Capture the cell that displays the provided text and extract its [X, Y] central coordinate. 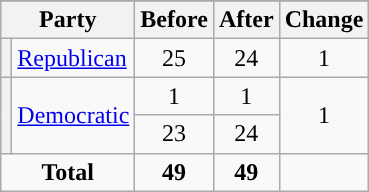
Party [68, 20]
Before [174, 20]
Total [68, 172]
Republican [74, 58]
Democratic [74, 115]
Change [324, 20]
After [246, 20]
25 [174, 58]
23 [174, 134]
